Output the [x, y] coordinate of the center of the cell containing the given text.  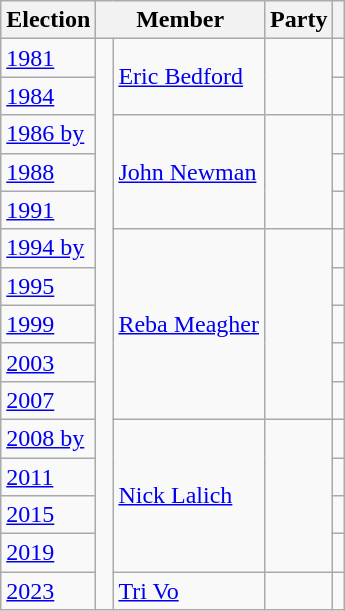
Nick Lalich [189, 495]
John Newman [189, 172]
Eric Bedford [189, 77]
2023 [48, 591]
2007 [48, 400]
2015 [48, 515]
1991 [48, 210]
Tri Vo [189, 591]
1984 [48, 96]
Party [299, 20]
2011 [48, 477]
Election [48, 20]
2008 by [48, 438]
2019 [48, 553]
2003 [48, 362]
1999 [48, 324]
1995 [48, 286]
Reba Meagher [189, 324]
1986 by [48, 134]
1988 [48, 172]
1981 [48, 58]
1994 by [48, 248]
Member [180, 20]
